Detect which cell encompasses the target text, then output its [x, y] center coordinate. 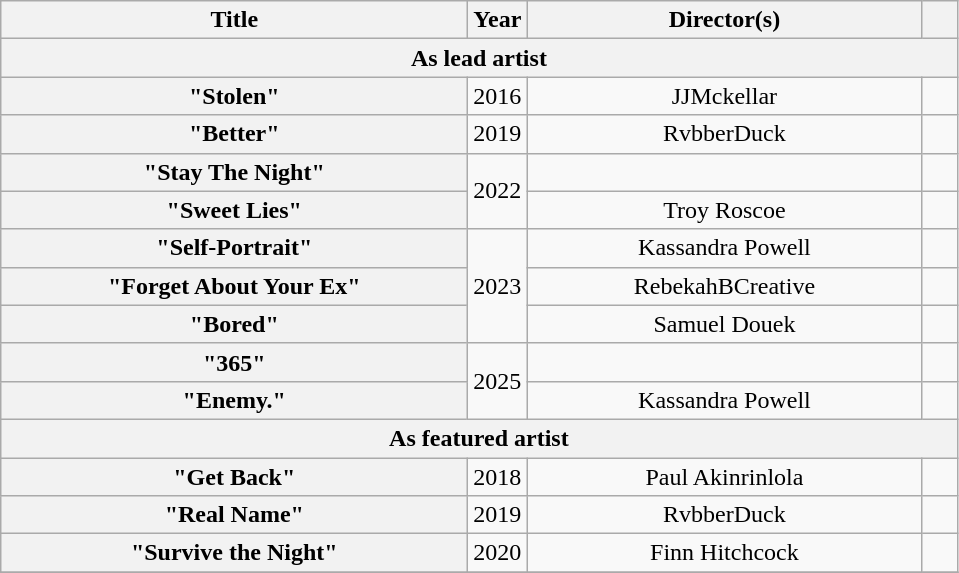
2025 [498, 381]
As lead artist [479, 58]
Director(s) [724, 20]
"Stolen" [234, 96]
Finn Hitchcock [724, 553]
JJMckellar [724, 96]
"Better" [234, 134]
"Stay The Night" [234, 172]
Title [234, 20]
"365" [234, 362]
"Forget About Your Ex" [234, 286]
"Get Back" [234, 477]
2023 [498, 286]
Year [498, 20]
Samuel Douek [724, 324]
"Survive the Night" [234, 553]
Troy Roscoe [724, 210]
2016 [498, 96]
"Bored" [234, 324]
Paul Akinrinlola [724, 477]
2020 [498, 553]
"Real Name" [234, 515]
2018 [498, 477]
"Sweet Lies" [234, 210]
"Enemy." [234, 400]
"Self-Portrait" [234, 248]
As featured artist [479, 438]
2022 [498, 191]
RebekahBCreative [724, 286]
